Return the [x, y] coordinate for the center point of the cell that contains the specified text.  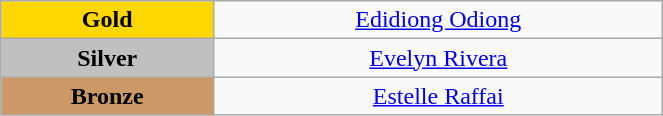
Edidiong Odiong [438, 20]
Estelle Raffai [438, 96]
Bronze [108, 96]
Silver [108, 58]
Evelyn Rivera [438, 58]
Gold [108, 20]
